Find where the given text appears and provide that cell's center as (X, Y) coordinate. 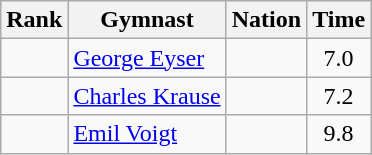
Time (339, 20)
7.2 (339, 96)
Gymnast (147, 20)
George Eyser (147, 58)
Rank (34, 20)
Charles Krause (147, 96)
Nation (266, 20)
9.8 (339, 134)
Emil Voigt (147, 134)
7.0 (339, 58)
